Locate the cell with the specified text and output its (X, Y) center coordinate. 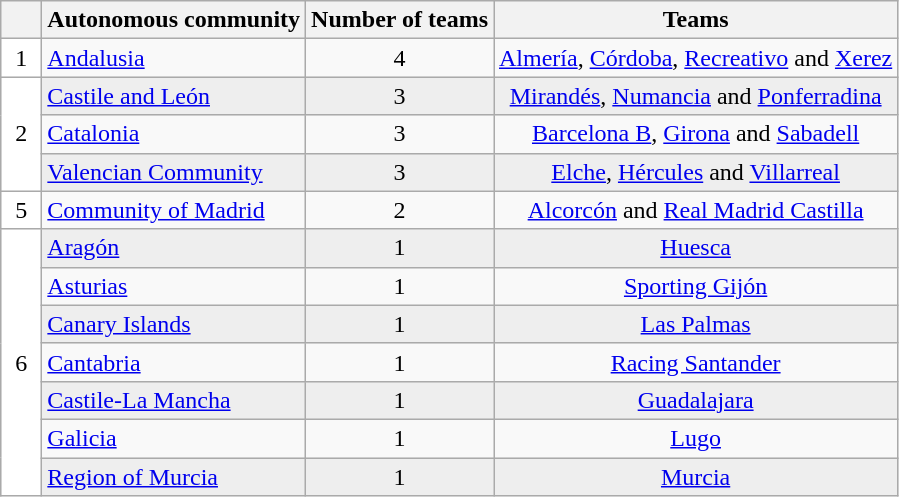
Mirandés, Numancia and Ponferradina (696, 96)
Autonomous community (174, 20)
4 (400, 58)
Alcorcón and Real Madrid Castilla (696, 210)
Castile and León (174, 96)
Lugo (696, 438)
Barcelona B, Girona and Sabadell (696, 134)
Galicia (174, 438)
Community of Madrid (174, 210)
Almería, Córdoba, Recreativo and Xerez (696, 58)
Asturias (174, 286)
Catalonia (174, 134)
Las Palmas (696, 324)
Andalusia (174, 58)
Elche, Hércules and Villarreal (696, 172)
Castile-La Mancha (174, 400)
Guadalajara (696, 400)
Number of teams (400, 20)
Sporting Gijón (696, 286)
Canary Islands (174, 324)
Teams (696, 20)
Valencian Community (174, 172)
Murcia (696, 477)
5 (22, 210)
Cantabria (174, 362)
Aragón (174, 248)
Racing Santander (696, 362)
6 (22, 362)
Huesca (696, 248)
Region of Murcia (174, 477)
